Extract the [x, y] coordinate from the center of the cell holding the provided text.  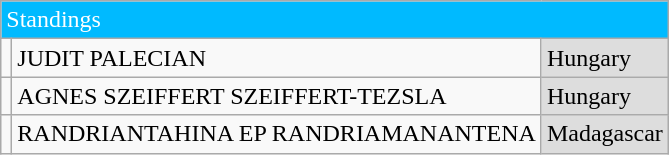
AGNES SZEIFFERT SZEIFFERT-TEZSLA [277, 96]
JUDIT PALECIAN [277, 58]
Madagascar [604, 134]
RANDRIANTAHINA EP RANDRIAMANANTENA [277, 134]
Standings [335, 20]
